Identify which cell holds the provided text, then report its (X, Y) central coordinate. 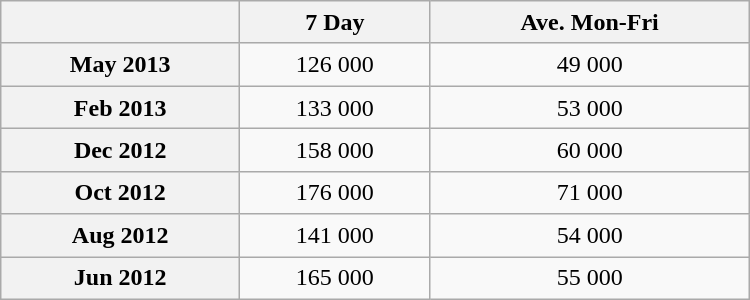
176 000 (335, 192)
54 000 (590, 236)
Dec 2012 (120, 150)
53 000 (590, 108)
133 000 (335, 108)
Ave. Mon-Fri (590, 22)
158 000 (335, 150)
60 000 (590, 150)
Jun 2012 (120, 278)
126 000 (335, 64)
Feb 2013 (120, 108)
7 Day (335, 22)
55 000 (590, 278)
71 000 (590, 192)
141 000 (335, 236)
49 000 (590, 64)
Aug 2012 (120, 236)
Oct 2012 (120, 192)
May 2013 (120, 64)
165 000 (335, 278)
